Determine the (X, Y) coordinate at the center of the cell enclosing the given text.  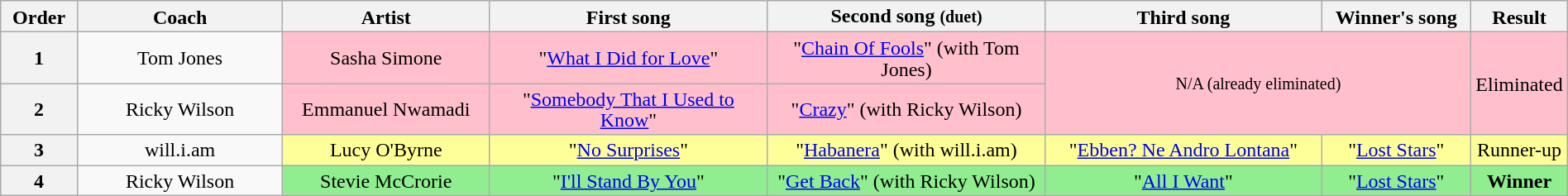
N/A (already eliminated) (1259, 84)
Second song (duet) (906, 17)
Tom Jones (179, 58)
Lucy O'Byrne (386, 151)
Emmanuel Nwamadi (386, 109)
"Get Back" (with Ricky Wilson) (906, 180)
Sasha Simone (386, 58)
"Chain Of Fools" (with Tom Jones) (906, 58)
Winner's song (1396, 17)
"What I Did for Love" (629, 58)
Result (1519, 17)
"Somebody That I Used to Know" (629, 109)
1 (40, 58)
Third song (1183, 17)
3 (40, 151)
"All I Want" (1183, 180)
"Ebben? Ne Andro Lontana" (1183, 151)
"I'll Stand By You" (629, 180)
Runner-up (1519, 151)
Eliminated (1519, 84)
Artist (386, 17)
4 (40, 180)
"Crazy" (with Ricky Wilson) (906, 109)
2 (40, 109)
Coach (179, 17)
Stevie McCrorie (386, 180)
"No Surprises" (629, 151)
will.i.am (179, 151)
Order (40, 17)
"Habanera" (with will.i.am) (906, 151)
Winner (1519, 180)
First song (629, 17)
